Locate the cell with the specified text and output its [x, y] center coordinate. 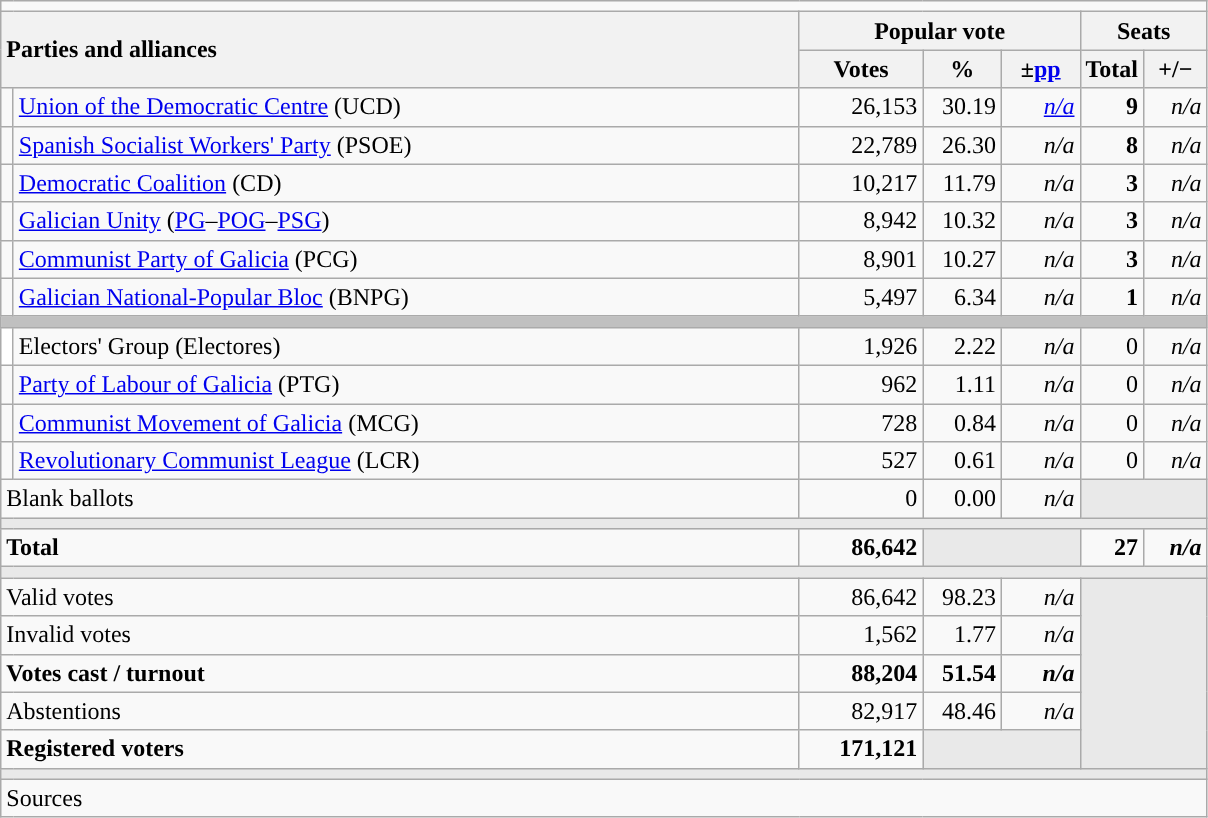
Sources [604, 798]
Valid votes [400, 597]
±pp [1040, 69]
962 [861, 384]
Votes [861, 69]
10.27 [962, 259]
Party of Labour of Galicia (PTG) [406, 384]
Popular vote [940, 31]
22,789 [861, 145]
0.61 [962, 461]
82,917 [861, 711]
Registered voters [400, 749]
26,153 [861, 107]
1.11 [962, 384]
Electors' Group (Electores) [406, 346]
527 [861, 461]
1 [1112, 297]
Revolutionary Communist League (LCR) [406, 461]
2.22 [962, 346]
171,121 [861, 749]
0.84 [962, 423]
88,204 [861, 673]
30.19 [962, 107]
Union of the Democratic Centre (UCD) [406, 107]
0.00 [962, 499]
48.46 [962, 711]
6.34 [962, 297]
8 [1112, 145]
+/− [1176, 69]
1,562 [861, 635]
11.79 [962, 183]
5,497 [861, 297]
26.30 [962, 145]
1,926 [861, 346]
728 [861, 423]
10.32 [962, 221]
Blank ballots [400, 499]
27 [1112, 548]
Seats [1144, 31]
8,942 [861, 221]
8,901 [861, 259]
Galician Unity (PG–POG–PSG) [406, 221]
Parties and alliances [400, 50]
Galician National-Popular Bloc (BNPG) [406, 297]
Democratic Coalition (CD) [406, 183]
1.77 [962, 635]
% [962, 69]
Abstentions [400, 711]
51.54 [962, 673]
Votes cast / turnout [400, 673]
Communist Movement of Galicia (MCG) [406, 423]
Spanish Socialist Workers' Party (PSOE) [406, 145]
Communist Party of Galicia (PCG) [406, 259]
10,217 [861, 183]
9 [1112, 107]
98.23 [962, 597]
Invalid votes [400, 635]
